Search for the cell housing the specified text and yield its [X, Y] center coordinate. 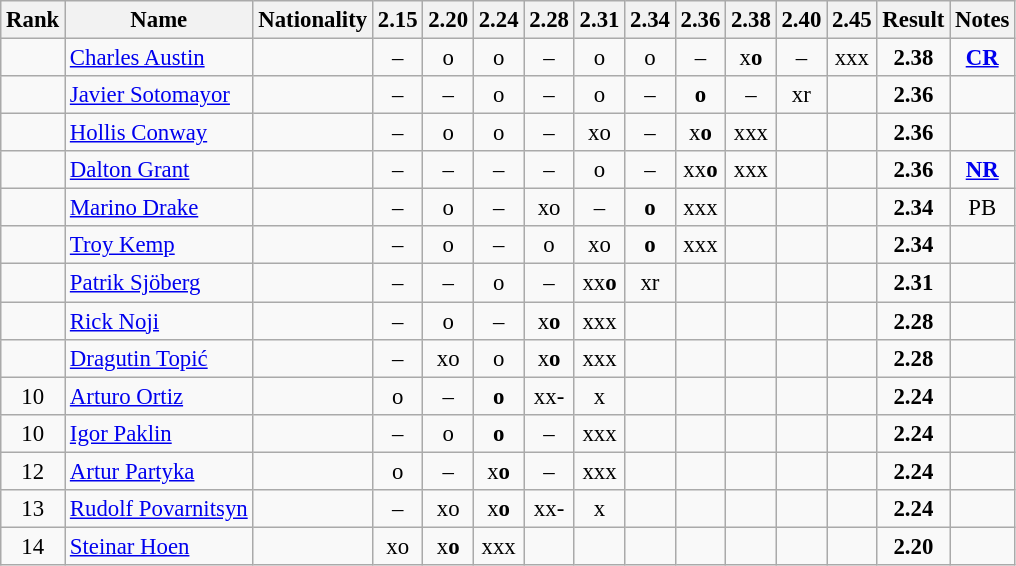
Arturo Ortiz [159, 396]
Notes [982, 20]
14 [33, 546]
12 [33, 471]
Igor Paklin [159, 433]
Troy Kemp [159, 245]
Javier Sotomayor [159, 95]
PB [982, 208]
Steinar Hoen [159, 546]
Artur Partyka [159, 471]
Name [159, 20]
Marino Drake [159, 208]
Rank [33, 20]
13 [33, 509]
Result [914, 20]
2.15 [397, 20]
Dalton Grant [159, 170]
Dragutin Topić [159, 358]
Charles Austin [159, 58]
Nationality [312, 20]
Patrik Sjöberg [159, 283]
Hollis Conway [159, 133]
NR [982, 170]
2.40 [801, 20]
Rick Noji [159, 321]
CR [982, 58]
2.45 [852, 20]
Rudolf Povarnitsyn [159, 509]
